Detect which cell encompasses the target text, then output its [X, Y] center coordinate. 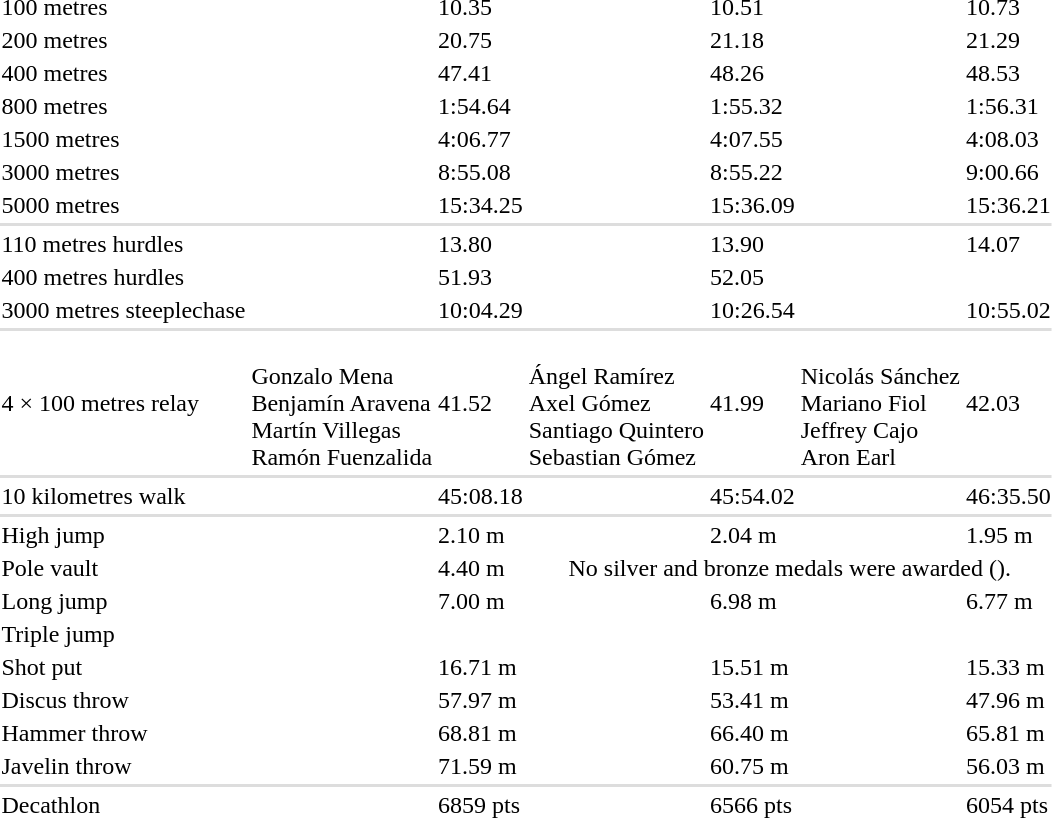
Hammer throw [124, 733]
45:54.02 [753, 496]
51.93 [481, 277]
68.81 m [481, 733]
Gonzalo MenaBenjamín AravenaMartín VillegasRamón Fuenzalida [342, 403]
60.75 m [753, 766]
21.29 [1008, 40]
4:06.77 [481, 139]
2.04 m [753, 535]
41.99 [753, 403]
7.00 m [481, 601]
42.03 [1008, 403]
Pole vault [124, 568]
10:55.02 [1008, 310]
8:55.08 [481, 172]
Triple jump [124, 634]
Long jump [124, 601]
1:56.31 [1008, 106]
57.97 m [481, 700]
21.18 [753, 40]
High jump [124, 535]
3000 metres steeplechase [124, 310]
41.52 [481, 403]
10:26.54 [753, 310]
4.40 m [481, 568]
15:36.09 [753, 205]
65.81 m [1008, 733]
46:35.50 [1008, 496]
400 metres [124, 73]
52.05 [753, 277]
6.77 m [1008, 601]
56.03 m [1008, 766]
3000 metres [124, 172]
15.51 m [753, 667]
53.41 m [753, 700]
15:34.25 [481, 205]
16.71 m [481, 667]
1500 metres [124, 139]
No silver and bronze medals were awarded (). [790, 568]
400 metres hurdles [124, 277]
5000 metres [124, 205]
Javelin throw [124, 766]
13.90 [753, 244]
200 metres [124, 40]
10:04.29 [481, 310]
110 metres hurdles [124, 244]
45:08.18 [481, 496]
2.10 m [481, 535]
48.53 [1008, 73]
14.07 [1008, 244]
47.96 m [1008, 700]
Shot put [124, 667]
71.59 m [481, 766]
13.80 [481, 244]
4:07.55 [753, 139]
48.26 [753, 73]
4 × 100 metres relay [124, 403]
6.98 m [753, 601]
15:36.21 [1008, 205]
1.95 m [1008, 535]
Ángel RamírezAxel GómezSantiago QuinteroSebastian Gómez [616, 403]
1:55.32 [753, 106]
4:08.03 [1008, 139]
Discus throw [124, 700]
66.40 m [753, 733]
9:00.66 [1008, 172]
8:55.22 [753, 172]
10 kilometres walk [124, 496]
Nicolás SánchezMariano FiolJeffrey CajoAron Earl [880, 403]
47.41 [481, 73]
20.75 [481, 40]
1:54.64 [481, 106]
800 metres [124, 106]
15.33 m [1008, 667]
